Detect which cell encompasses the target text, then output its [X, Y] center coordinate. 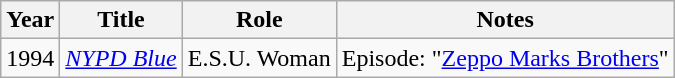
Notes [505, 20]
Year [30, 20]
Role [259, 20]
Title [121, 20]
NYPD Blue [121, 58]
E.S.U. Woman [259, 58]
Episode: "Zeppo Marks Brothers" [505, 58]
1994 [30, 58]
